Provide the (x, y) coordinate of the cell's center where the given text is located.  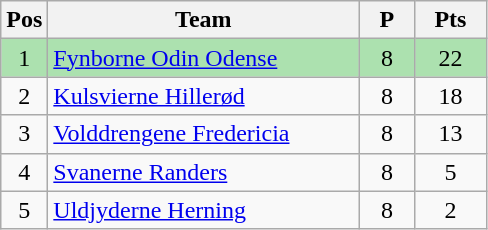
Volddrengene Fredericia (204, 134)
Kulsvierne Hillerød (204, 96)
18 (450, 96)
13 (450, 134)
Team (204, 20)
P (387, 20)
Uldjyderne Herning (204, 210)
Fynborne Odin Odense (204, 58)
22 (450, 58)
Svanerne Randers (204, 172)
3 (24, 134)
4 (24, 172)
1 (24, 58)
Pts (450, 20)
Pos (24, 20)
